Determine the (X, Y) coordinate at the center of the cell enclosing the given text.  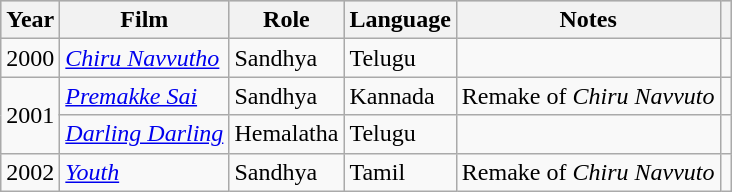
Year (30, 20)
Film (144, 20)
Chiru Navvutho (144, 58)
2001 (30, 115)
Premakke Sai (144, 96)
Notes (588, 20)
Tamil (400, 172)
Darling Darling (144, 134)
Language (400, 20)
2002 (30, 172)
Youth (144, 172)
Hemalatha (286, 134)
Role (286, 20)
Kannada (400, 96)
2000 (30, 58)
